Detect which cell encompasses the target text, then output its (x, y) center coordinate. 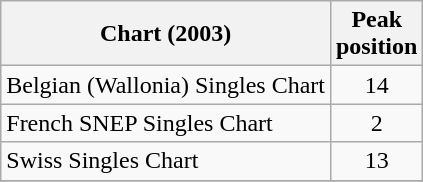
2 (376, 123)
14 (376, 85)
13 (376, 161)
Peak position (376, 34)
Swiss Singles Chart (166, 161)
Belgian (Wallonia) Singles Chart (166, 85)
French SNEP Singles Chart (166, 123)
Chart (2003) (166, 34)
